Extract the (X, Y) coordinate from the center of the cell holding the provided text.  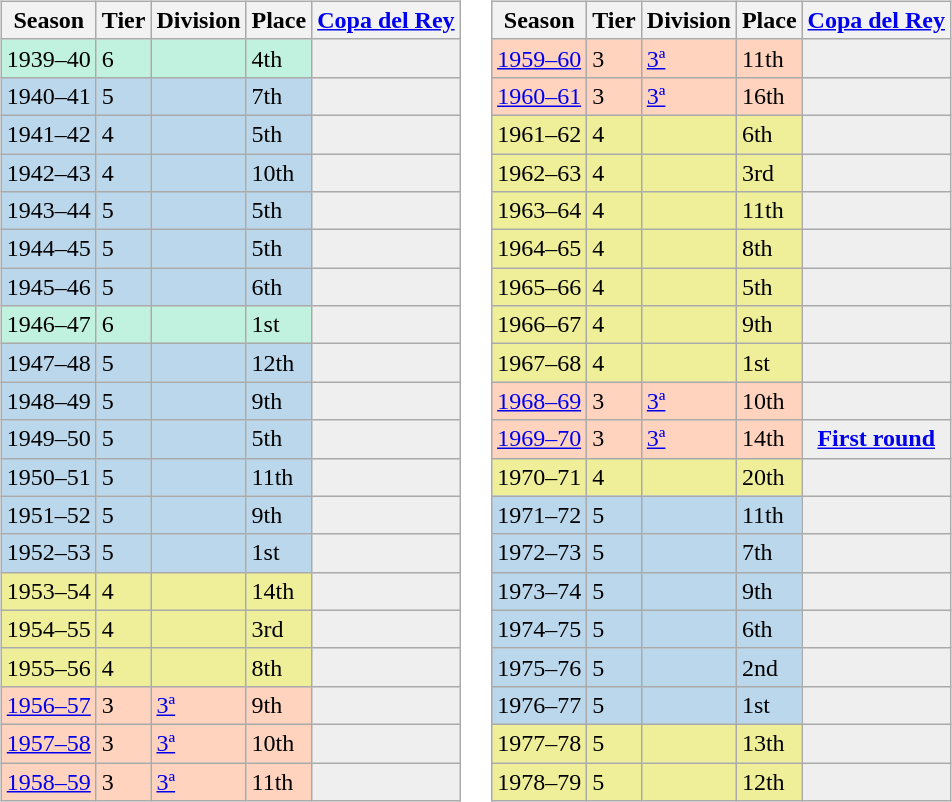
1974–75 (540, 629)
1943–44 (48, 211)
1964–65 (540, 249)
1957–58 (48, 743)
1947–48 (48, 363)
1941–42 (48, 134)
1965–66 (540, 287)
1970–71 (540, 477)
1960–61 (540, 96)
4th (279, 58)
1962–63 (540, 173)
1940–41 (48, 96)
1942–43 (48, 173)
1969–70 (540, 439)
1956–57 (48, 705)
1972–73 (540, 553)
1966–67 (540, 325)
20th (769, 477)
1963–64 (540, 211)
1973–74 (540, 591)
1955–56 (48, 667)
1953–54 (48, 591)
16th (769, 96)
2nd (769, 667)
1977–78 (540, 743)
1944–45 (48, 249)
1945–46 (48, 287)
1948–49 (48, 401)
1971–72 (540, 515)
1967–68 (540, 363)
1975–76 (540, 667)
13th (769, 743)
1954–55 (48, 629)
1961–62 (540, 134)
1939–40 (48, 58)
1950–51 (48, 477)
1958–59 (48, 781)
1949–50 (48, 439)
1946–47 (48, 325)
1968–69 (540, 401)
1952–53 (48, 553)
1976–77 (540, 705)
1951–52 (48, 515)
1978–79 (540, 781)
1959–60 (540, 58)
First round (876, 439)
